Identify which cell holds the provided text, then report its (X, Y) central coordinate. 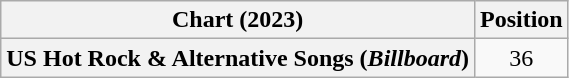
US Hot Rock & Alternative Songs (Billboard) (238, 58)
Position (521, 20)
Chart (2023) (238, 20)
36 (521, 58)
